Provide the [x, y] coordinate of the cell's center where the given text is located.  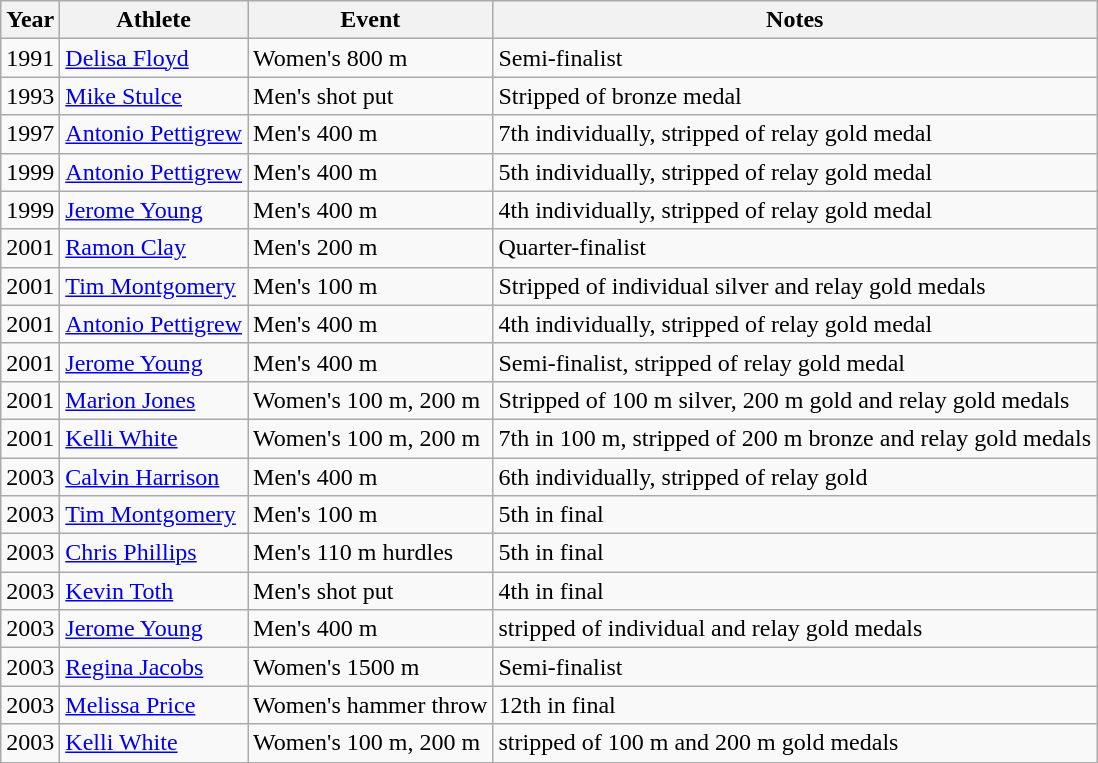
Athlete [154, 20]
5th individually, stripped of relay gold medal [795, 172]
Quarter-finalist [795, 248]
Marion Jones [154, 400]
Ramon Clay [154, 248]
Notes [795, 20]
stripped of 100 m and 200 m gold medals [795, 743]
7th individually, stripped of relay gold medal [795, 134]
Event [370, 20]
Mike Stulce [154, 96]
Year [30, 20]
7th in 100 m, stripped of 200 m bronze and relay gold medals [795, 438]
Stripped of individual silver and relay gold medals [795, 286]
Stripped of bronze medal [795, 96]
1991 [30, 58]
Melissa Price [154, 705]
1997 [30, 134]
stripped of individual and relay gold medals [795, 629]
Women's hammer throw [370, 705]
Chris Phillips [154, 553]
12th in final [795, 705]
Regina Jacobs [154, 667]
1993 [30, 96]
Semi-finalist, stripped of relay gold medal [795, 362]
Stripped of 100 m silver, 200 m gold and relay gold medals [795, 400]
Kevin Toth [154, 591]
Women's 800 m [370, 58]
4th in final [795, 591]
6th individually, stripped of relay gold [795, 477]
Delisa Floyd [154, 58]
Men's 110 m hurdles [370, 553]
Men's 200 m [370, 248]
Calvin Harrison [154, 477]
Women's 1500 m [370, 667]
